Provide the [X, Y] coordinate of the cell's center where the given text is located.  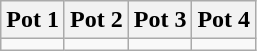
Pot 2 [96, 20]
Pot 1 [33, 20]
Pot 4 [224, 20]
Pot 3 [160, 20]
